Extract the (X, Y) coordinate from the center of the cell holding the provided text.  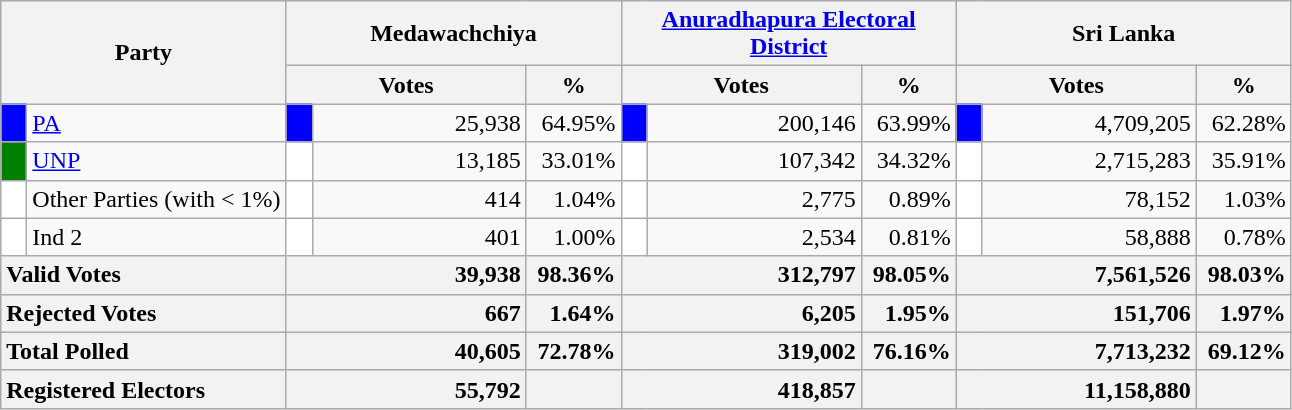
39,938 (406, 275)
418,857 (741, 389)
414 (419, 199)
34.32% (908, 161)
35.91% (1244, 161)
76.16% (908, 351)
72.78% (574, 351)
107,342 (754, 161)
UNP (156, 161)
PA (156, 123)
40,605 (406, 351)
2,534 (754, 237)
69.12% (1244, 351)
Registered Electors (144, 389)
Total Polled (144, 351)
78,152 (1089, 199)
62.28% (1244, 123)
Valid Votes (144, 275)
63.99% (908, 123)
2,775 (754, 199)
98.03% (1244, 275)
Anuradhapura Electoral District (788, 34)
1.95% (908, 313)
312,797 (741, 275)
25,938 (419, 123)
4,709,205 (1089, 123)
Other Parties (with < 1%) (156, 199)
667 (406, 313)
58,888 (1089, 237)
7,713,232 (1076, 351)
319,002 (741, 351)
0.78% (1244, 237)
64.95% (574, 123)
1.03% (1244, 199)
1.97% (1244, 313)
2,715,283 (1089, 161)
33.01% (574, 161)
Sri Lanka (1124, 34)
151,706 (1076, 313)
13,185 (419, 161)
200,146 (754, 123)
Party (144, 52)
1.64% (574, 313)
1.04% (574, 199)
6,205 (741, 313)
0.81% (908, 237)
0.89% (908, 199)
401 (419, 237)
7,561,526 (1076, 275)
1.00% (574, 237)
55,792 (406, 389)
11,158,880 (1076, 389)
Rejected Votes (144, 313)
98.05% (908, 275)
Ind 2 (156, 237)
Medawachchiya (454, 34)
98.36% (574, 275)
